Pinpoint the cell where the given text exists, returning its (x, y) midpoint coordinate. 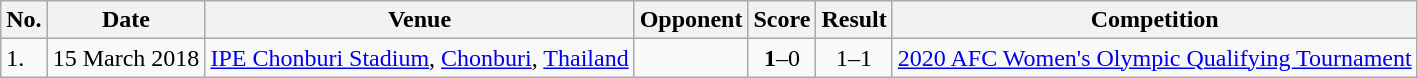
Opponent (691, 20)
Result (854, 20)
15 March 2018 (126, 58)
1–1 (854, 58)
No. (24, 20)
Score (782, 20)
Competition (1154, 20)
2020 AFC Women's Olympic Qualifying Tournament (1154, 58)
IPE Chonburi Stadium, Chonburi, Thailand (420, 58)
1. (24, 58)
Date (126, 20)
Venue (420, 20)
1–0 (782, 58)
